Search for the cell housing the specified text and yield its (X, Y) center coordinate. 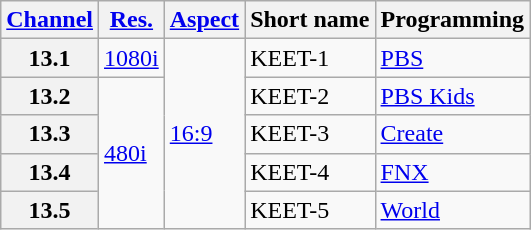
480i (132, 153)
World (452, 210)
13.1 (50, 58)
FNX (452, 172)
Create (452, 134)
PBS Kids (452, 96)
PBS (452, 58)
Channel (50, 20)
KEET-2 (310, 96)
Programming (452, 20)
16:9 (204, 134)
13.3 (50, 134)
13.4 (50, 172)
Aspect (204, 20)
KEET-3 (310, 134)
KEET-4 (310, 172)
1080i (132, 58)
Res. (132, 20)
KEET-5 (310, 210)
13.5 (50, 210)
KEET-1 (310, 58)
Short name (310, 20)
13.2 (50, 96)
